Extract the [x, y] coordinate from the center of the cell holding the provided text.  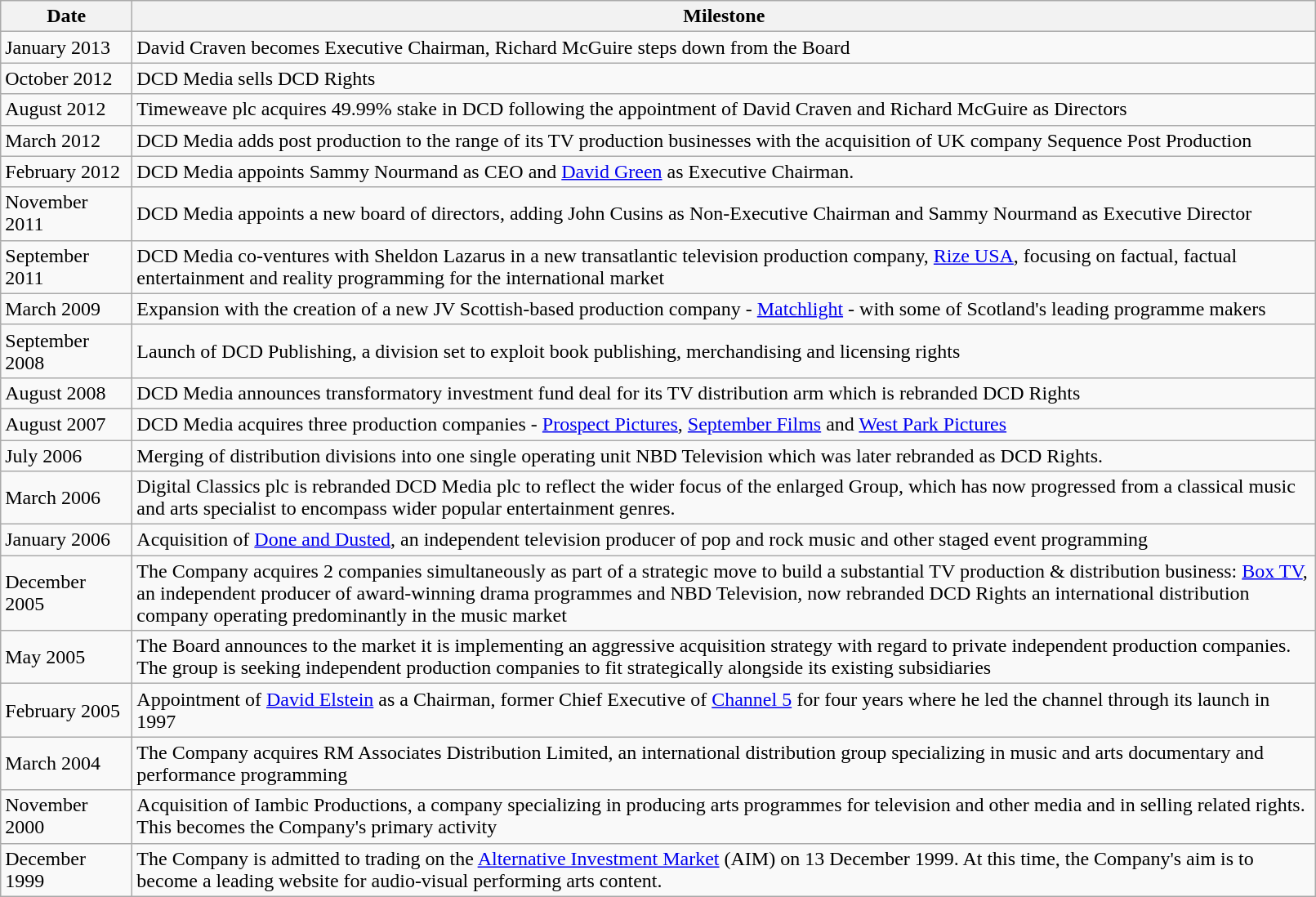
Acquisition of Done and Dusted, an independent television producer of pop and rock music and other staged event programming [724, 540]
Timeweave plc acquires 49.99% stake in DCD following the appointment of David Craven and Richard McGuire as Directors [724, 109]
September 2011 [67, 266]
DCD Media appoints Sammy Nourmand as CEO and David Green as Executive Chairman. [724, 172]
November 2000 [67, 817]
DCD Media appoints a new board of directors, adding John Cusins as Non-Executive Chairman and Sammy Nourmand as Executive Director [724, 214]
September 2008 [67, 351]
DCD Media adds post production to the range of its TV production businesses with the acquisition of UK company Sequence Post Production [724, 141]
August 2007 [67, 424]
DCD Media sells DCD Rights [724, 78]
February 2005 [67, 711]
January 2013 [67, 47]
Appointment of David Elstein as a Chairman, former Chief Executive of Channel 5 for four years where he led the channel through its launch in 1997 [724, 711]
Merging of distribution divisions into one single operating unit NBD Television which was later rebranded as DCD Rights. [724, 455]
August 2012 [67, 109]
Milestone [724, 16]
January 2006 [67, 540]
March 2009 [67, 309]
David Craven becomes Executive Chairman, Richard McGuire steps down from the Board [724, 47]
March 2012 [67, 141]
February 2012 [67, 172]
July 2006 [67, 455]
Expansion with the creation of a new JV Scottish-based production company - Matchlight - with some of Scotland's leading programme makers [724, 309]
Date [67, 16]
March 2006 [67, 498]
Launch of DCD Publishing, a division set to exploit book publishing, merchandising and licensing rights [724, 351]
August 2008 [67, 393]
DCD Media announces transformatory investment fund deal for its TV distribution arm which is rebranded DCD Rights [724, 393]
May 2005 [67, 657]
December 1999 [67, 869]
March 2004 [67, 763]
November 2011 [67, 214]
DCD Media acquires three production companies - Prospect Pictures, September Films and West Park Pictures [724, 424]
December 2005 [67, 593]
October 2012 [67, 78]
